Provide the (X, Y) coordinate of the cell's center where the given text is located.  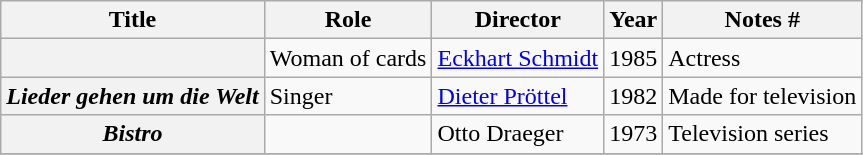
1973 (634, 134)
Otto Draeger (518, 134)
Director (518, 20)
Eckhart Schmidt (518, 58)
Made for television (762, 96)
Year (634, 20)
Role (348, 20)
Lieder gehen um die Welt (132, 96)
Dieter Pröttel (518, 96)
Woman of cards (348, 58)
Bistro (132, 134)
Notes # (762, 20)
1982 (634, 96)
1985 (634, 58)
Singer (348, 96)
Actress (762, 58)
Television series (762, 134)
Title (132, 20)
